Provide the [X, Y] coordinate of the cell's center where the given text is located.  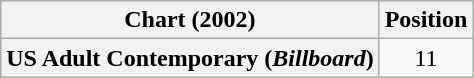
Chart (2002) [190, 20]
US Adult Contemporary (Billboard) [190, 58]
11 [426, 58]
Position [426, 20]
